Search for the cell housing the specified text and yield its [x, y] center coordinate. 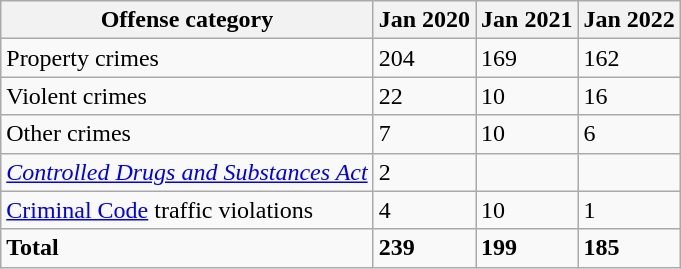
199 [527, 248]
6 [629, 134]
Property crimes [187, 58]
16 [629, 96]
Violent crimes [187, 96]
1 [629, 210]
Offense category [187, 20]
204 [424, 58]
7 [424, 134]
22 [424, 96]
Jan 2022 [629, 20]
Total [187, 248]
4 [424, 210]
162 [629, 58]
185 [629, 248]
169 [527, 58]
Jan 2021 [527, 20]
2 [424, 172]
Other crimes [187, 134]
Criminal Code traffic violations [187, 210]
Jan 2020 [424, 20]
239 [424, 248]
Controlled Drugs and Substances Act [187, 172]
